Pinpoint the cell where the given text exists, returning its [x, y] midpoint coordinate. 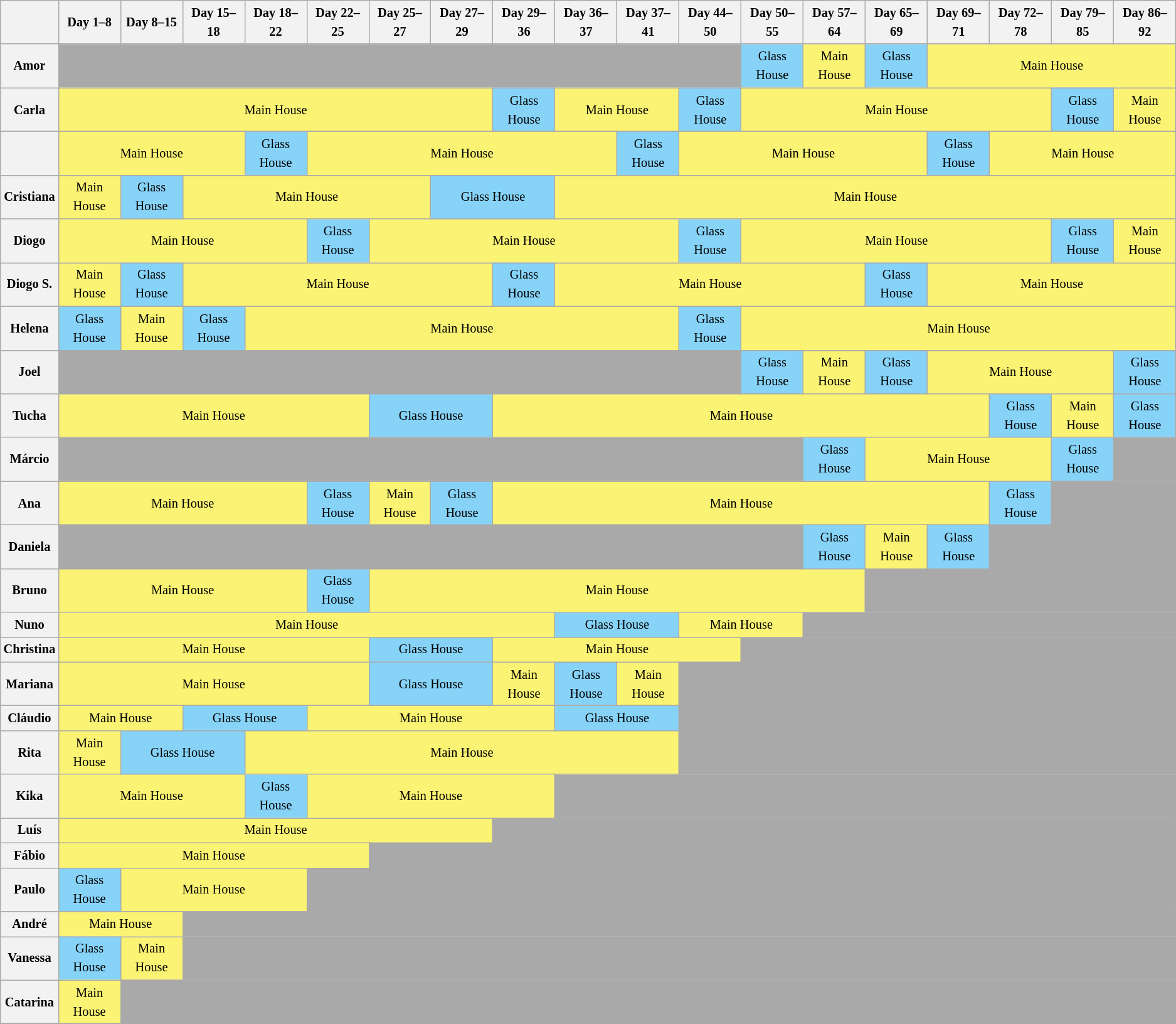
Day 44–50 [710, 22]
Vanessa [29, 958]
Day 37–41 [649, 22]
Diogo S. [29, 284]
Day 79–85 [1083, 22]
Márcio [29, 459]
Day 72–78 [1021, 22]
Tucha [29, 415]
Day 36–37 [586, 22]
Mariana [29, 684]
Fábio [29, 855]
Carla [29, 110]
Nuno [29, 625]
André [29, 924]
Rita [29, 752]
Day 57–64 [834, 22]
Day 86–92 [1145, 22]
Cláudio [29, 718]
Paulo [29, 890]
Christina [29, 649]
Bruno [29, 590]
Day 18–22 [276, 22]
Daniela [29, 547]
Day 27–29 [462, 22]
Day 1–8 [89, 22]
Day 25–27 [400, 22]
Joel [29, 372]
Catarina [29, 1002]
Day 69–71 [958, 22]
Day 65–69 [897, 22]
Day 15–18 [213, 22]
Helena [29, 328]
Day 50–55 [773, 22]
Amor [29, 66]
Luís [29, 830]
Day 29–36 [524, 22]
Diogo [29, 241]
Day 8–15 [152, 22]
Day 22–25 [337, 22]
Kika [29, 796]
Ana [29, 503]
Cristiana [29, 197]
